Identify which cell holds the provided text, then report its (X, Y) central coordinate. 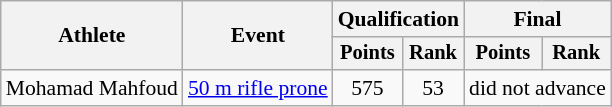
did not advance (538, 88)
Event (258, 36)
Qualification (398, 19)
50 m rifle prone (258, 88)
575 (368, 88)
Mohamad Mahfoud (92, 88)
Athlete (92, 36)
53 (433, 88)
Final (538, 19)
